Scan for the cell matching the given text and deliver its [x, y] coordinate at center. 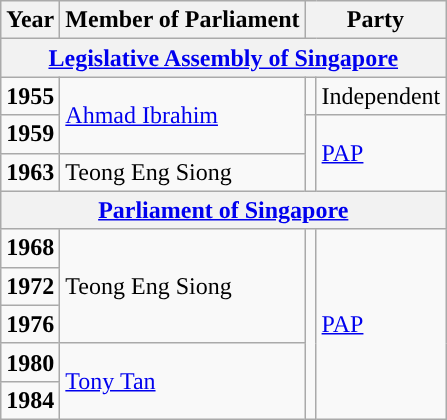
1976 [30, 324]
1959 [30, 134]
1984 [30, 400]
Ahmad Ibrahim [182, 115]
Year [30, 20]
1972 [30, 286]
Tony Tan [182, 381]
Member of Parliament [182, 20]
Party [376, 20]
1980 [30, 362]
1955 [30, 96]
1968 [30, 248]
Legislative Assembly of Singapore [224, 58]
1963 [30, 172]
Parliament of Singapore [224, 210]
Independent [381, 96]
